Output the (X, Y) coordinate of the center of the cell containing the given text.  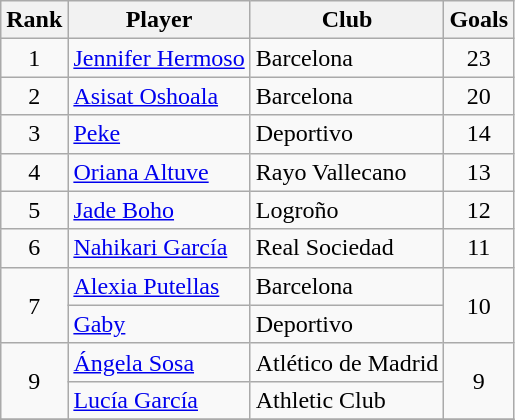
Athletic Club (347, 400)
Real Sociedad (347, 248)
Player (159, 20)
Jade Boho (159, 210)
Rayo Vallecano (347, 172)
4 (34, 172)
Nahikari García (159, 248)
Ángela Sosa (159, 362)
5 (34, 210)
Asisat Oshoala (159, 96)
Atlético de Madrid (347, 362)
1 (34, 58)
Jennifer Hermoso (159, 58)
Peke (159, 134)
6 (34, 248)
14 (479, 134)
20 (479, 96)
23 (479, 58)
12 (479, 210)
Gaby (159, 324)
10 (479, 305)
3 (34, 134)
Logroño (347, 210)
13 (479, 172)
Goals (479, 20)
Club (347, 20)
Oriana Altuve (159, 172)
7 (34, 305)
Alexia Putellas (159, 286)
Rank (34, 20)
11 (479, 248)
2 (34, 96)
Lucía García (159, 400)
